Scan for the cell matching the given text and deliver its [X, Y] coordinate at center. 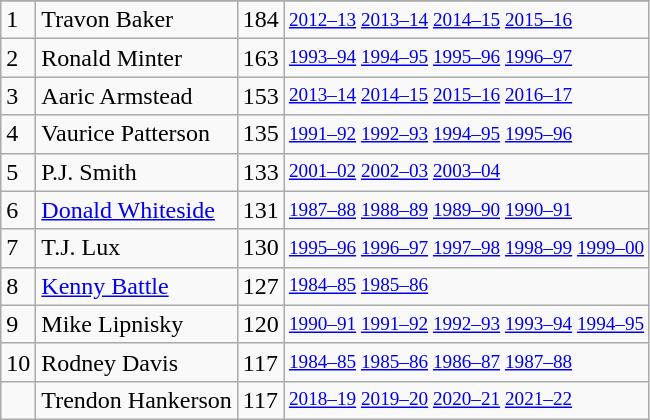
127 [260, 286]
130 [260, 248]
1990–91 1991–92 1992–93 1993–94 1994–95 [466, 324]
Ronald Minter [136, 58]
6 [18, 210]
1984–85 1985–86 1986–87 1987–88 [466, 362]
P.J. Smith [136, 172]
163 [260, 58]
Rodney Davis [136, 362]
10 [18, 362]
135 [260, 134]
2018–19 2019–20 2020–21 2021–22 [466, 400]
Travon Baker [136, 20]
2013–14 2014–15 2015–16 2016–17 [466, 96]
3 [18, 96]
133 [260, 172]
2012–13 2013–14 2014–15 2015–16 [466, 20]
1984–85 1985–86 [466, 286]
9 [18, 324]
2001–02 2002–03 2003–04 [466, 172]
1995–96 1996–97 1997–98 1998–99 1999–00 [466, 248]
Aaric Armstead [136, 96]
153 [260, 96]
1993–94 1994–95 1995–96 1996–97 [466, 58]
Mike Lipnisky [136, 324]
7 [18, 248]
Trendon Hankerson [136, 400]
1991–92 1992–93 1994–95 1995–96 [466, 134]
2 [18, 58]
Donald Whiteside [136, 210]
Kenny Battle [136, 286]
5 [18, 172]
8 [18, 286]
4 [18, 134]
120 [260, 324]
131 [260, 210]
Vaurice Patterson [136, 134]
1 [18, 20]
184 [260, 20]
1987–88 1988–89 1989–90 1990–91 [466, 210]
T.J. Lux [136, 248]
